Locate the cell with the specified text and output its [x, y] center coordinate. 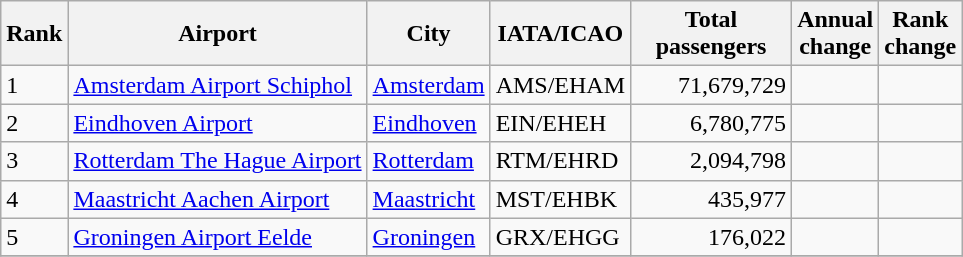
Annualchange [836, 34]
3 [34, 161]
RTM/EHRD [560, 161]
1 [34, 85]
IATA/ICAO [560, 34]
Maastricht [428, 199]
Rotterdam [428, 161]
Eindhoven Airport [218, 123]
71,679,729 [712, 85]
176,022 [712, 237]
Groningen Airport Eelde [218, 237]
MST/EHBK [560, 199]
435,977 [712, 199]
5 [34, 237]
Rankchange [920, 34]
Totalpassengers [712, 34]
6,780,775 [712, 123]
Rotterdam The Hague Airport [218, 161]
2 [34, 123]
Amsterdam [428, 85]
Amsterdam Airport Schiphol [218, 85]
City [428, 34]
AMS/EHAM [560, 85]
2,094,798 [712, 161]
Eindhoven [428, 123]
Rank [34, 34]
Maastricht Aachen Airport [218, 199]
Airport [218, 34]
4 [34, 199]
GRX/EHGG [560, 237]
EIN/EHEH [560, 123]
Groningen [428, 237]
